For the text-containing cell, return its midpoint in (X, Y) coordinate format. 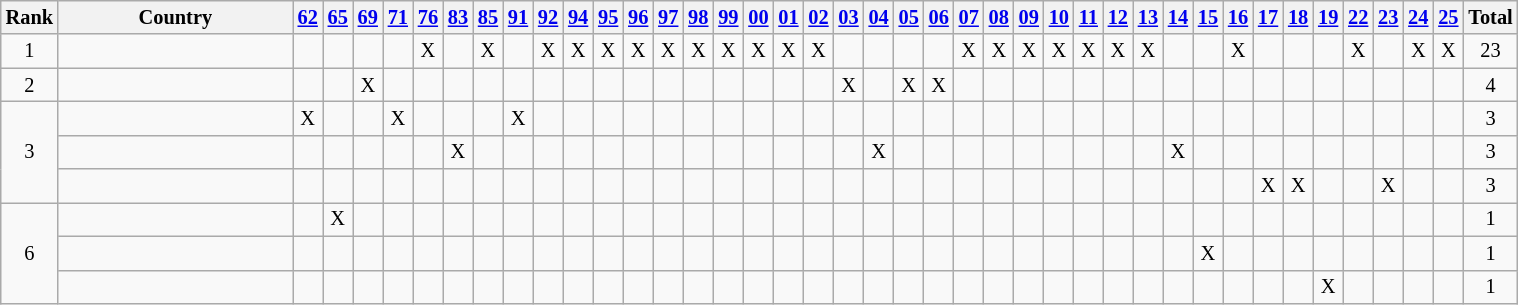
15 (1208, 17)
17 (1268, 17)
83 (458, 17)
12 (1118, 17)
92 (548, 17)
25 (1448, 17)
94 (578, 17)
62 (308, 17)
99 (728, 17)
09 (1029, 17)
98 (698, 17)
14 (1178, 17)
06 (939, 17)
22 (1358, 17)
04 (879, 17)
95 (608, 17)
97 (668, 17)
Rank (30, 17)
91 (518, 17)
69 (368, 17)
16 (1238, 17)
24 (1418, 17)
13 (1148, 17)
76 (428, 17)
19 (1328, 17)
01 (788, 17)
85 (488, 17)
08 (999, 17)
03 (849, 17)
02 (818, 17)
65 (338, 17)
07 (969, 17)
6 (30, 252)
Total (1490, 17)
96 (638, 17)
00 (758, 17)
05 (909, 17)
Country (176, 17)
71 (398, 17)
10 (1059, 17)
11 (1088, 17)
18 (1298, 17)
4 (1490, 85)
2 (30, 85)
